Search for the cell housing the specified text and yield its (X, Y) center coordinate. 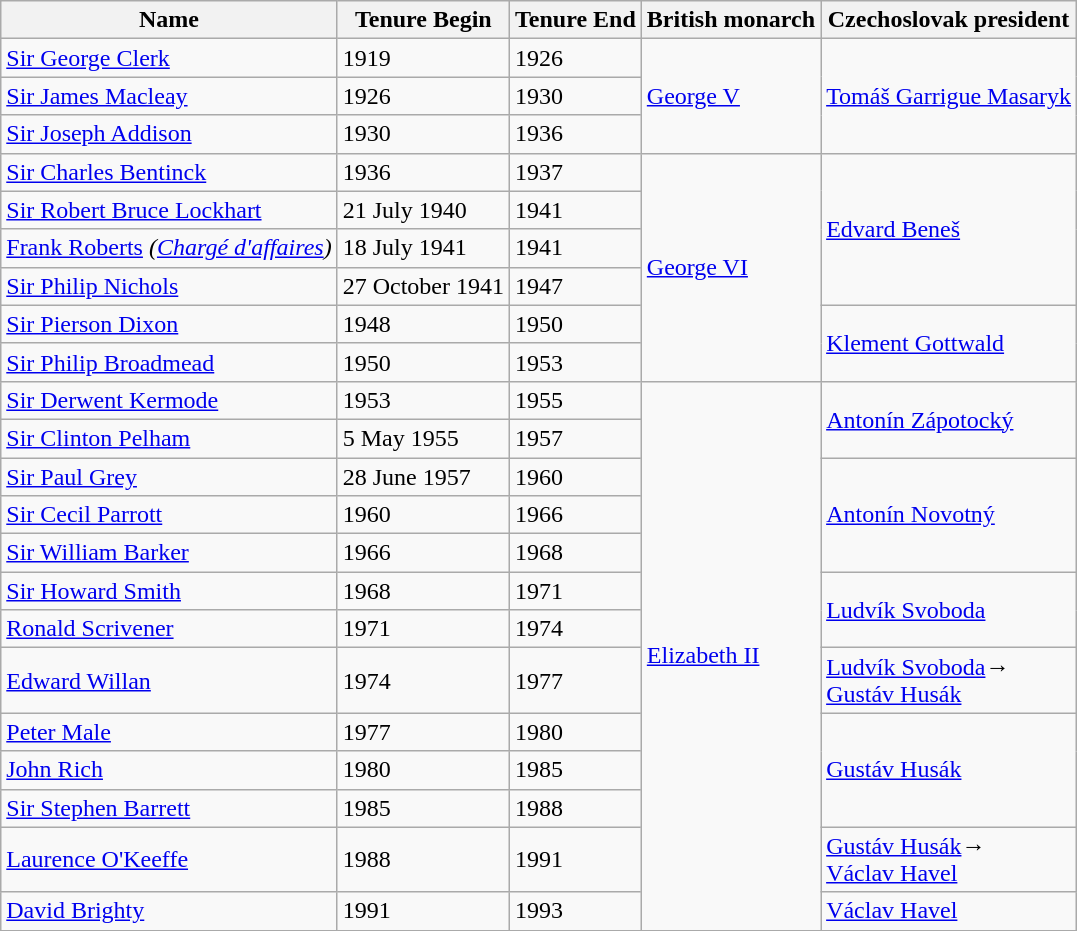
Klement Gottwald (949, 343)
John Rich (169, 770)
1947 (576, 286)
David Brighty (169, 911)
Sir Howard Smith (169, 591)
Antonín Zápotocký (949, 419)
Tomáš Garrigue Masaryk (949, 96)
Sir Derwent Kermode (169, 400)
Tenure Begin (423, 20)
Sir Clinton Pelham (169, 438)
Edvard Beneš (949, 229)
1948 (423, 324)
1919 (423, 58)
18 July 1941 (423, 248)
27 October 1941 (423, 286)
Tenure End (576, 20)
Edward Willan (169, 680)
Ronald Scrivener (169, 629)
Gustáv Husák (949, 770)
Sir Philip Broadmead (169, 362)
21 July 1940 (423, 210)
George VI (730, 267)
Sir Paul Grey (169, 477)
Antonín Novotný (949, 515)
1957 (576, 438)
Peter Male (169, 732)
1955 (576, 400)
Sir Robert Bruce Lockhart (169, 210)
Ludvík Svoboda→Gustáv Husák (949, 680)
5 May 1955 (423, 438)
Sir William Barker (169, 553)
Frank Roberts (Chargé d'affaires) (169, 248)
Elizabeth II (730, 656)
Ludvík Svoboda (949, 610)
Czechoslovak president (949, 20)
Sir Cecil Parrott (169, 515)
Sir James Macleay (169, 96)
Name (169, 20)
Sir Stephen Barrett (169, 808)
Gustáv Husák→Václav Havel (949, 860)
28 June 1957 (423, 477)
Sir George Clerk (169, 58)
Sir Charles Bentinck (169, 172)
Sir Philip Nichols (169, 286)
British monarch (730, 20)
1993 (576, 911)
Laurence O'Keeffe (169, 860)
Václav Havel (949, 911)
Sir Pierson Dixon (169, 324)
Sir Joseph Addison (169, 134)
George V (730, 96)
1937 (576, 172)
